Output the [X, Y] coordinate of the center of the cell containing the given text.  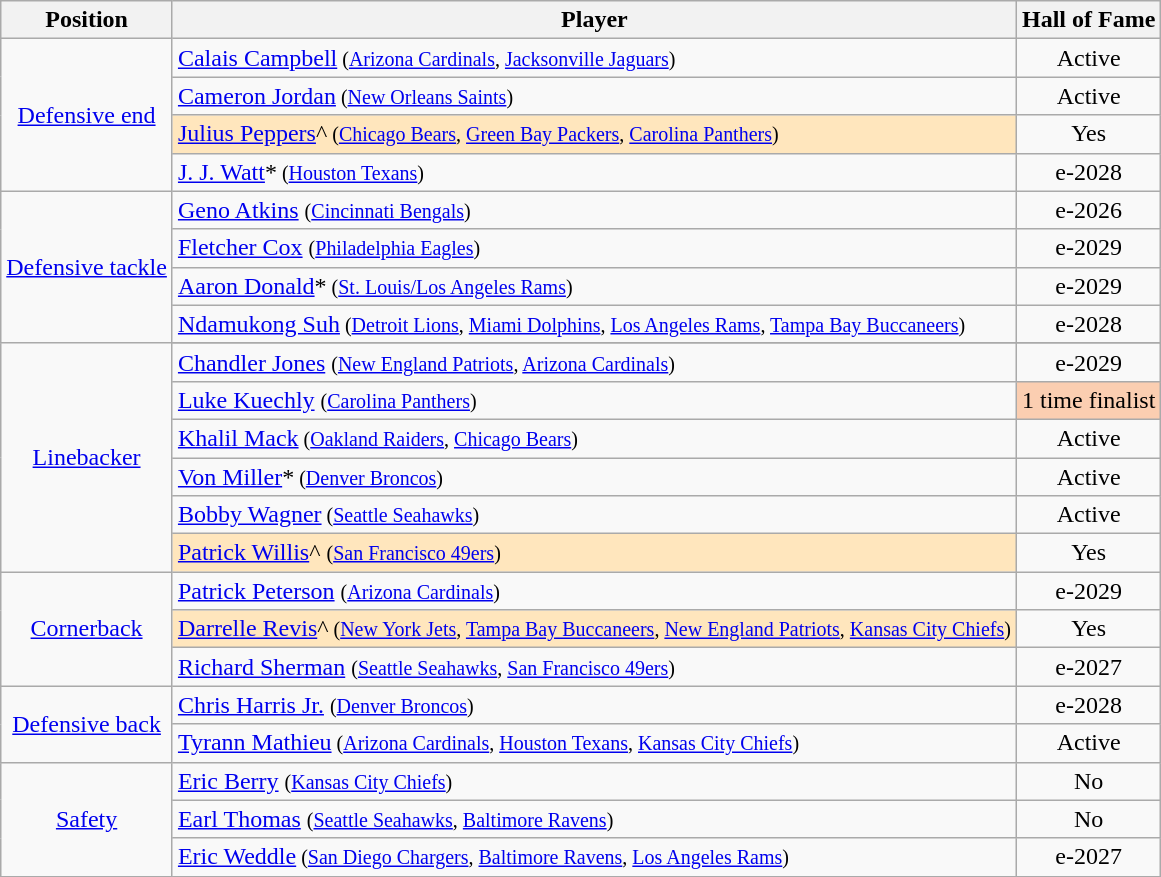
Cameron Jordan (New Orleans Saints) [594, 96]
Richard Sherman (Seattle Seahawks, San Francisco 49ers) [594, 667]
Defensive end [87, 115]
Aaron Donald* (St. Louis/Los Angeles Rams) [594, 286]
Eric Berry (Kansas City Chiefs) [594, 781]
Khalil Mack (Oakland Raiders, Chicago Bears) [594, 438]
1 time finalist [1088, 400]
Julius Peppers^ (Chicago Bears, Green Bay Packers, Carolina Panthers) [594, 134]
Cornerback [87, 629]
Von Miller* (Denver Broncos) [594, 477]
Defensive tackle [87, 267]
Safety [87, 819]
Earl Thomas (Seattle Seahawks, Baltimore Ravens) [594, 819]
Tyrann Mathieu (Arizona Cardinals, Houston Texans, Kansas City Chiefs) [594, 743]
Linebacker [87, 457]
Eric Weddle (San Diego Chargers, Baltimore Ravens, Los Angeles Rams) [594, 857]
J. J. Watt* (Houston Texans) [594, 172]
Bobby Wagner (Seattle Seahawks) [594, 515]
Darrelle Revis^ (New York Jets, Tampa Bay Buccaneers, New England Patriots, Kansas City Chiefs) [594, 629]
Defensive back [87, 724]
e-2026 [1088, 210]
Geno Atkins (Cincinnati Bengals) [594, 210]
Ndamukong Suh (Detroit Lions, Miami Dolphins, Los Angeles Rams, Tampa Bay Buccaneers) [594, 324]
Calais Campbell (Arizona Cardinals, Jacksonville Jaguars) [594, 58]
Fletcher Cox (Philadelphia Eagles) [594, 248]
Patrick Peterson (Arizona Cardinals) [594, 591]
Patrick Willis^ (San Francisco 49ers) [594, 553]
Luke Kuechly (Carolina Panthers) [594, 400]
Hall of Fame [1088, 20]
Chandler Jones (New England Patriots, Arizona Cardinals) [594, 362]
Player [594, 20]
Position [87, 20]
Chris Harris Jr. (Denver Broncos) [594, 705]
